Extract the [X, Y] coordinate from the center of the cell holding the provided text.  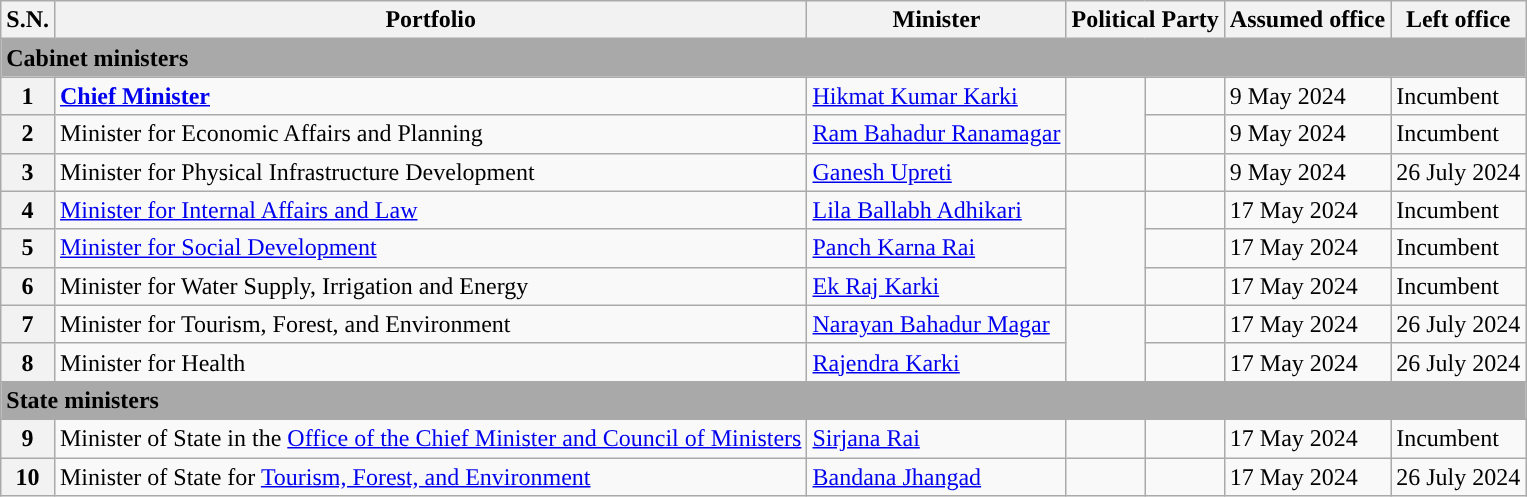
Minister for Economic Affairs and Planning [430, 134]
Minister for Health [430, 362]
Hikmat Kumar Karki [936, 96]
Ram Bahadur Ranamagar [936, 134]
Bandana Jhangad [936, 477]
8 [28, 362]
Minister for Physical Infrastructure Development [430, 172]
Minister of State for Tourism, Forest, and Environment [430, 477]
Narayan Bahadur Magar [936, 324]
1 [28, 96]
Chief Minister [430, 96]
7 [28, 324]
9 [28, 438]
Minister for Water Supply, Irrigation and Energy [430, 286]
Political Party [1145, 20]
Ek Raj Karki [936, 286]
Ganesh Upreti [936, 172]
Cabinet ministers [764, 58]
3 [28, 172]
2 [28, 134]
Left office [1458, 20]
10 [28, 477]
4 [28, 210]
Minister for Social Development [430, 248]
Rajendra Karki [936, 362]
Sirjana Rai [936, 438]
Assumed office [1307, 20]
Lila Ballabh Adhikari [936, 210]
S.N. [28, 20]
Portfolio [430, 20]
5 [28, 248]
Minister of State in the Office of the Chief Minister and Council of Ministers [430, 438]
Minister [936, 20]
State ministers [764, 400]
Minister for Tourism, Forest, and Environment [430, 324]
Minister for Internal Affairs and Law [430, 210]
Panch Karna Rai [936, 248]
6 [28, 286]
